For the text-containing cell, return its midpoint in (x, y) coordinate format. 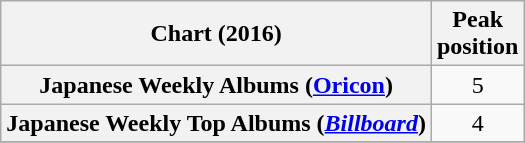
4 (477, 123)
5 (477, 85)
Chart (2016) (216, 34)
Japanese Weekly Top Albums (Billboard) (216, 123)
Japanese Weekly Albums (Oricon) (216, 85)
Peakposition (477, 34)
